Output the (X, Y) coordinate of the center of the cell containing the given text.  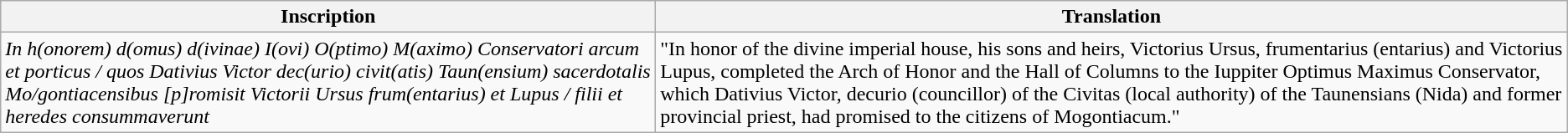
Translation (1112, 17)
Inscription (328, 17)
